Search for the cell housing the specified text and yield its (x, y) center coordinate. 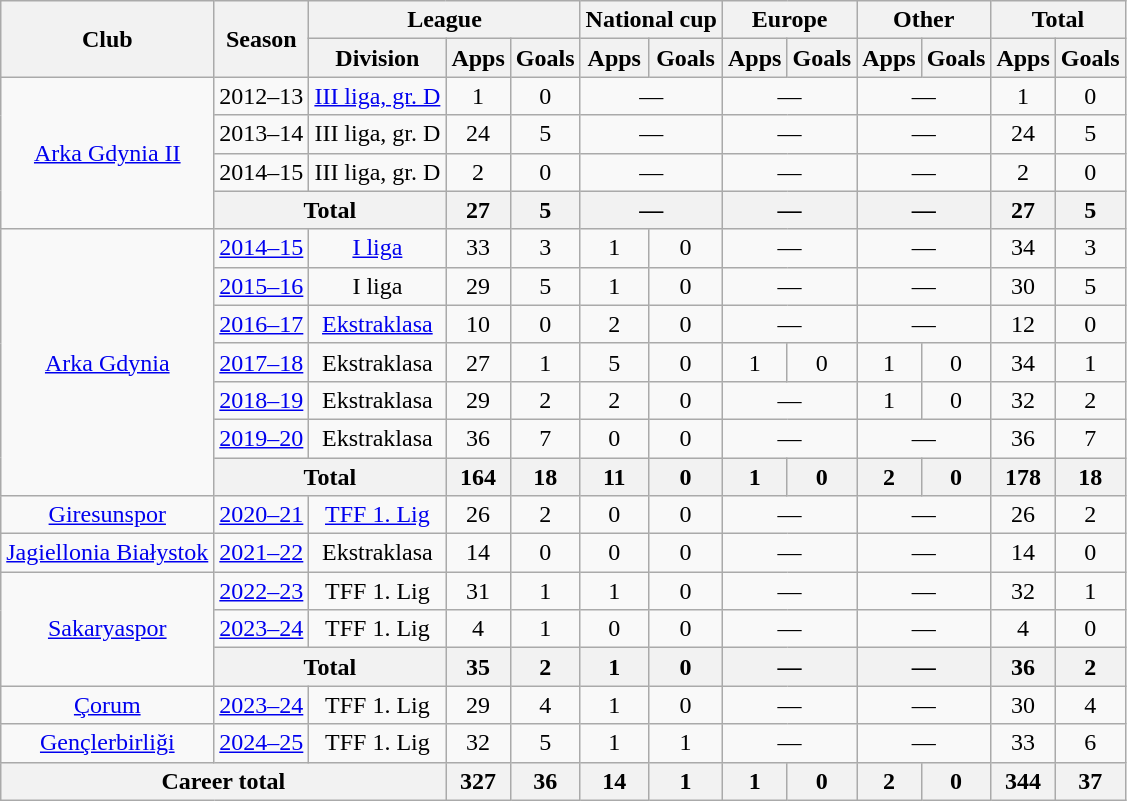
11 (614, 477)
2024–25 (262, 743)
Club (108, 39)
Career total (224, 781)
178 (1023, 477)
2012–13 (262, 96)
2021–22 (262, 553)
35 (478, 667)
2022–23 (262, 591)
2017–18 (262, 362)
327 (478, 781)
Arka Gdynia II (108, 153)
2020–21 (262, 515)
2013–14 (262, 134)
31 (478, 591)
2019–20 (262, 438)
37 (1090, 781)
2015–16 (262, 286)
National cup (651, 20)
Sakaryaspor (108, 629)
164 (478, 477)
Division (378, 58)
Çorum (108, 705)
Jagiellonia Białystok (108, 553)
Europe (790, 20)
League (444, 20)
Giresunspor (108, 515)
Arka Gdynia (108, 362)
Season (262, 39)
Gençlerbirliği (108, 743)
Other (924, 20)
6 (1090, 743)
10 (478, 324)
344 (1023, 781)
12 (1023, 324)
2016–17 (262, 324)
2018–19 (262, 400)
